Extract the (X, Y) coordinate from the center of the cell holding the provided text.  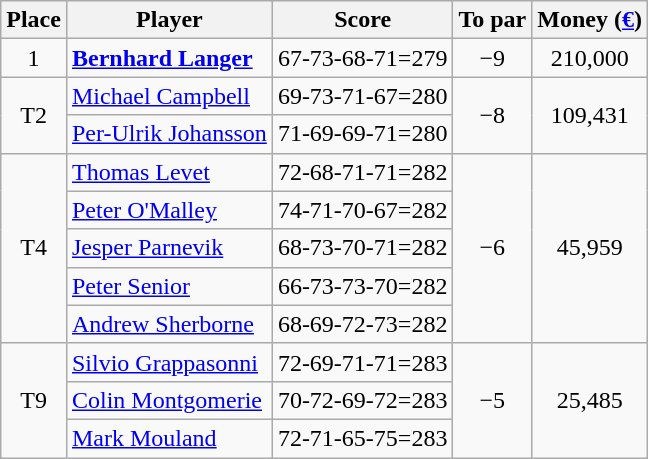
Andrew Sherborne (169, 324)
−9 (492, 58)
Money (€) (590, 20)
109,431 (590, 115)
Peter Senior (169, 286)
Player (169, 20)
74-71-70-67=282 (362, 210)
Michael Campbell (169, 96)
71-69-69-71=280 (362, 134)
Silvio Grappasonni (169, 362)
T9 (34, 400)
72-71-65-75=283 (362, 438)
−8 (492, 115)
−5 (492, 400)
66-73-73-70=282 (362, 286)
T4 (34, 248)
1 (34, 58)
69-73-71-67=280 (362, 96)
72-68-71-71=282 (362, 172)
70-72-69-72=283 (362, 400)
25,485 (590, 400)
67-73-68-71=279 (362, 58)
Colin Montgomerie (169, 400)
Place (34, 20)
Per-Ulrik Johansson (169, 134)
−6 (492, 248)
Thomas Levet (169, 172)
Bernhard Langer (169, 58)
Score (362, 20)
72-69-71-71=283 (362, 362)
To par (492, 20)
210,000 (590, 58)
68-69-72-73=282 (362, 324)
Mark Mouland (169, 438)
T2 (34, 115)
Peter O'Malley (169, 210)
68-73-70-71=282 (362, 248)
Jesper Parnevik (169, 248)
45,959 (590, 248)
